From the cell containing the given text, extract its center point as [x, y] coordinate. 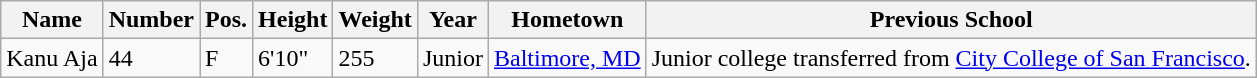
6'10" [293, 58]
F [226, 58]
Name [52, 20]
Kanu Aja [52, 58]
Hometown [567, 20]
44 [151, 58]
Junior [452, 58]
Previous School [951, 20]
255 [375, 58]
Number [151, 20]
Baltimore, MD [567, 58]
Year [452, 20]
Height [293, 20]
Junior college transferred from City College of San Francisco. [951, 58]
Pos. [226, 20]
Weight [375, 20]
